Return [X, Y] of the center of cell containing provided text 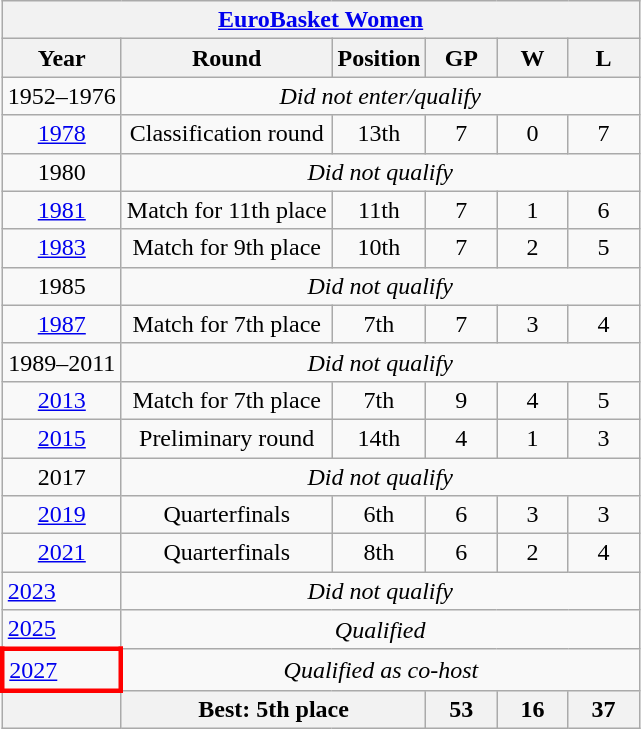
Preliminary round [226, 438]
Qualified as co-host [380, 670]
EuroBasket Women [320, 20]
Best: 5th place [274, 709]
13th [379, 134]
L [604, 58]
2017 [62, 477]
2027 [62, 670]
Match for 11th place [226, 210]
1978 [62, 134]
Round [226, 58]
1983 [62, 248]
16 [532, 709]
2023 [62, 591]
8th [379, 553]
10th [379, 248]
1985 [62, 286]
Classification round [226, 134]
1987 [62, 324]
2013 [62, 400]
GP [462, 58]
0 [532, 134]
1989–2011 [62, 362]
Year [62, 58]
Match for 9th place [226, 248]
37 [604, 709]
Did not enter/qualify [380, 96]
14th [379, 438]
1981 [62, 210]
53 [462, 709]
W [532, 58]
Position [379, 58]
1952–1976 [62, 96]
6th [379, 515]
2019 [62, 515]
1980 [62, 172]
11th [379, 210]
9 [462, 400]
2025 [62, 630]
2015 [62, 438]
Qualified [380, 630]
2021 [62, 553]
